Identify which cell holds the provided text, then report its (X, Y) central coordinate. 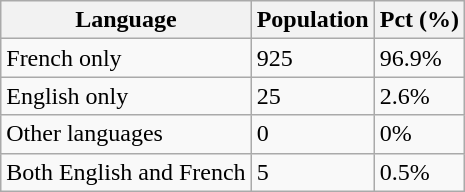
Other languages (126, 134)
English only (126, 96)
5 (312, 172)
925 (312, 58)
0% (419, 134)
25 (312, 96)
Population (312, 20)
96.9% (419, 58)
Pct (%) (419, 20)
Both English and French (126, 172)
0 (312, 134)
0.5% (419, 172)
2.6% (419, 96)
French only (126, 58)
Language (126, 20)
